Search for the cell housing the specified text and yield its [X, Y] center coordinate. 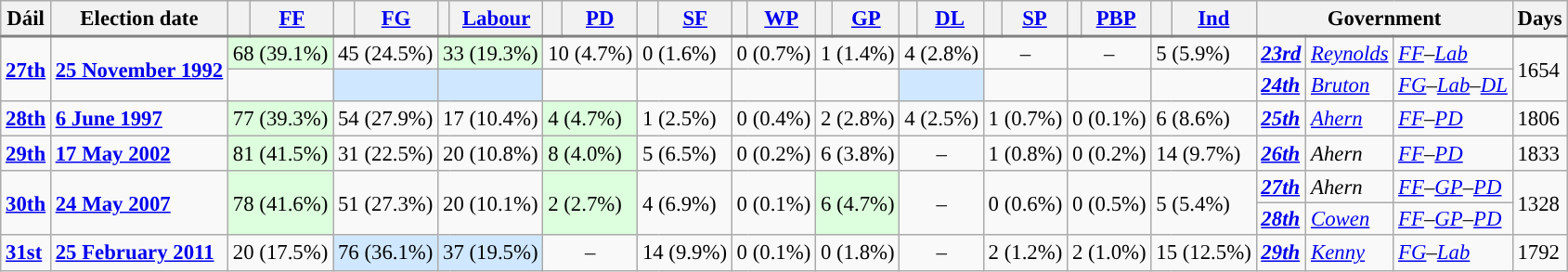
14 (9.7%) [1203, 154]
FF–Lab [1453, 52]
2 (2.7%) [590, 202]
24th [1281, 85]
8 (4.0%) [590, 154]
17 May 2002 [139, 154]
DL [950, 19]
1 (0.7%) [1025, 119]
5 (5.4%) [1203, 202]
Ind [1214, 19]
15 (12.5%) [1203, 253]
54 (27.9%) [386, 119]
25 November 1992 [139, 69]
4 (4.7%) [590, 119]
GP [866, 19]
6 (3.8%) [858, 154]
78 (41.6%) [280, 202]
30th [26, 202]
20 (10.8%) [490, 154]
77 (39.3%) [280, 119]
5 (5.9%) [1203, 52]
FG [395, 19]
25 February 2011 [139, 253]
0 (0.7%) [773, 52]
0 (0.6%) [1025, 202]
Bruton [1350, 85]
14 (9.9%) [685, 253]
5 (6.5%) [685, 154]
FF [292, 19]
0 (0.4%) [773, 119]
26th [1281, 154]
17 (10.4%) [490, 119]
1 (2.5%) [685, 119]
Election date [139, 19]
FG–Lab [1453, 253]
24 May 2007 [139, 202]
Kenny [1350, 253]
Dáil [26, 19]
WP [782, 19]
4 (6.9%) [685, 202]
PBP [1116, 19]
45 (24.5%) [386, 52]
10 (4.7%) [590, 52]
FG–Lab–DL [1453, 85]
4 (2.5%) [941, 119]
0 (1.8%) [858, 253]
51 (27.3%) [386, 202]
Reynolds [1350, 52]
6 (8.6%) [1203, 119]
1 (0.8%) [1025, 154]
31st [26, 253]
1328 [1539, 202]
2 (2.8%) [858, 119]
23rd [1281, 52]
Days [1539, 19]
1792 [1539, 253]
6 June 1997 [139, 119]
1833 [1539, 154]
SP [1034, 19]
20 (10.1%) [490, 202]
68 (39.1%) [280, 52]
4 (2.8%) [941, 52]
76 (36.1%) [386, 253]
0 (1.6%) [685, 52]
33 (19.3%) [490, 52]
2 (1.0%) [1109, 253]
25th [1281, 119]
Labour [496, 19]
1806 [1539, 119]
81 (41.5%) [280, 154]
1 (1.4%) [858, 52]
Government [1384, 19]
1654 [1539, 69]
6 (4.7%) [858, 202]
20 (17.5%) [280, 253]
SF [694, 19]
Cowen [1350, 219]
0 (0.5%) [1109, 202]
31 (22.5%) [386, 154]
PD [600, 19]
37 (19.5%) [490, 253]
2 (1.2%) [1025, 253]
